Extract the [x, y] coordinate from the center of the cell holding the provided text.  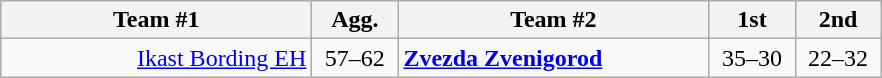
1st [752, 20]
Ikast Bording EH [156, 58]
57–62 [355, 58]
22–32 [838, 58]
Agg. [355, 20]
Team #2 [554, 20]
Team #1 [156, 20]
2nd [838, 20]
Zvezda Zvenigorod [554, 58]
35–30 [752, 58]
